Determine the [x, y] coordinate at the center of the cell enclosing the given text.  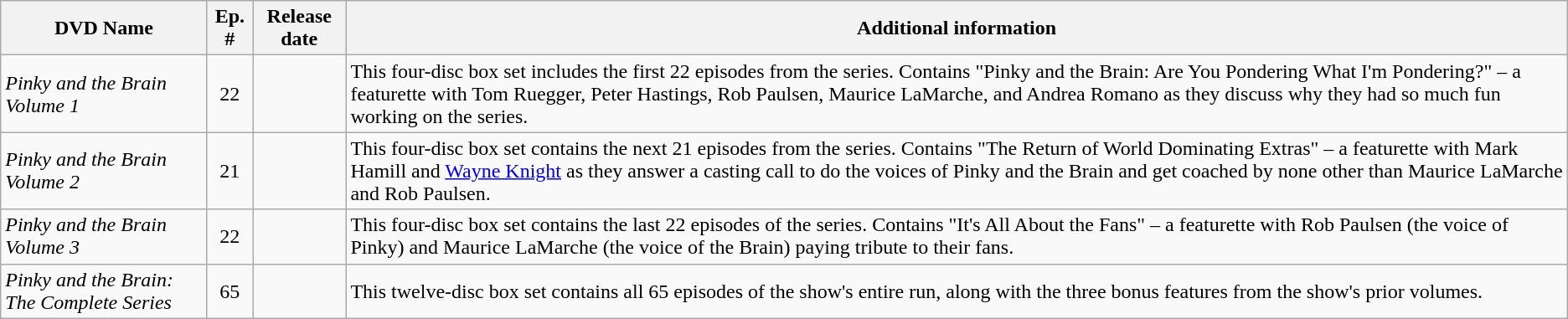
Pinky and the Brain Volume 1 [104, 94]
Pinky and the Brain Volume 2 [104, 171]
Pinky and the Brain: The Complete Series [104, 291]
Pinky and the Brain Volume 3 [104, 236]
DVD Name [104, 28]
21 [230, 171]
65 [230, 291]
This twelve-disc box set contains all 65 episodes of the show's entire run, along with the three bonus features from the show's prior volumes. [957, 291]
Release date [300, 28]
Ep. # [230, 28]
Additional information [957, 28]
